Detect which cell encompasses the target text, then output its (X, Y) center coordinate. 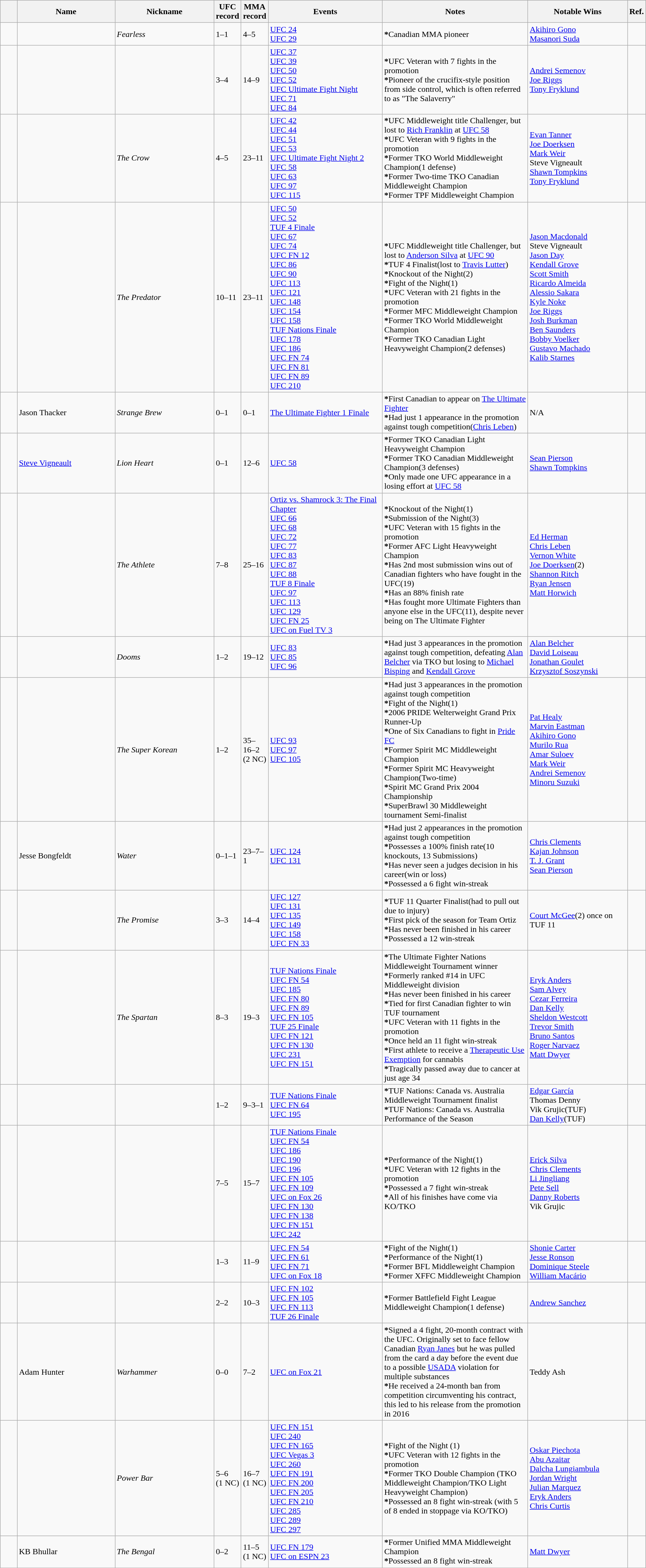
The Predator (164, 297)
Power Bar (164, 1478)
TUF Nations Finale UFC FN 54 UFC 186 UFC 190 UFC 196 UFC FN 105 UFC FN 109 UFC on Fox 26 UFC FN 130 UFC FN 138 UFC FN 151 UFC 242 (325, 1183)
Erick Silva Chris Clements Li Jingliang Pete Sell Danny Roberts Vik Grujic (578, 1183)
*Former Battlefield Fight League Middleweight Champion(1 defense) (455, 1303)
Name (66, 12)
11–5 (1 NC) (255, 1552)
UFC FN 179 UFC on ESPN 23 (325, 1552)
UFC 93 UFC 97 UFC 105 (325, 749)
*Former Unified MMA Middleweight Champion *Possessed an 8 fight win-streak (455, 1552)
The Crow (164, 158)
Fearless (164, 34)
The Spartan (164, 1017)
Akihiro Gono Masanori Suda (578, 34)
*UFC Veteran with 7 fights in the promotion *Pioneer of the crucifix-style position from side control, which is often referred to as "The Salaverry" (455, 80)
TUF Nations Finale UFC FN 64 UFC 195 (325, 1105)
Court McGee(2) once on TUF 11 (578, 920)
UFC record (228, 12)
Evan Tanner Joe Doerksen Mark Weir Steve Vigneault Shawn Tompkins Tony Fryklund (578, 158)
Pat Healy Marvin Eastman Akihiro Gono Murilo Rua Amar Suloev Mark Weir Andrei Semenov Minoru Suzuki (578, 749)
12–6 (255, 463)
UFC FN 151 UFC 240 UFC FN 165 UFC Vegas 3 UFC 260 UFC FN 191 UFC FN 200 UFC FN 205 UFC FN 210 UFC 285 UFC 289 UFC 297 (325, 1478)
15–7 (255, 1183)
Lion Heart (164, 463)
Sean Pierson Shawn Tompkins (578, 463)
7–2 (255, 1372)
Strange Brew (164, 413)
8–3 (228, 1017)
Oskar Piechota Abu Azaitar Dalcha Lungiambula Jordan Wright Julian Marquez Eryk Anders Chris Curtis (578, 1478)
9–3–1 (255, 1105)
19–3 (255, 1017)
Notable Wins (578, 12)
11–9 (255, 1262)
Edgar García Thomas Denny Vik Grujic(TUF) Dan Kelly(TUF) (578, 1105)
35–16–2 (2 NC) (255, 749)
Adam Hunter (66, 1372)
Jason Thacker (66, 413)
Dooms (164, 657)
Water (164, 856)
0–0 (228, 1372)
Teddy Ash (578, 1372)
14–9 (255, 80)
UFC 42 UFC 44 UFC 51 UFC 53 UFC Ultimate Fight Night 2 UFC 58 UFC 63 UFC 97 UFC 115 (325, 158)
Ed Herman Chris Leben Vernon White Joe Doerksen(2) Shannon Ritch Ryan Jensen Matt Horwich (578, 565)
UFC 83 UFC 85 UFC 96 (325, 657)
KB Bhullar (66, 1552)
The Bengal (164, 1552)
UFC on Fox 21 (325, 1372)
0–1–1 (228, 856)
19–12 (255, 657)
16–7 (1 NC) (255, 1478)
Warhammer (164, 1372)
UFC FN 54 UFC FN 61 UFC FN 71 UFC on Fox 18 (325, 1262)
*Performance of the Night(1) *UFC Veteran with 12 fights in the promotion *Possessed a 7 fight win-streak *All of his finishes have come via KO/TKO (455, 1183)
14–4 (255, 920)
5–6 (1 NC) (228, 1478)
*TUF Nations: Canada vs. Australia Middleweight Tournament finalist *TUF Nations: Canada vs. Australia Performance of the Season (455, 1105)
7–8 (228, 565)
*First Canadian to appear on The Ultimate Fighter *Had just 1 appearance in the promotion against tough competition(Chris Leben) (455, 413)
UFC 24 UFC 29 (325, 34)
UFC 124 UFC 131 (325, 856)
2–2 (228, 1303)
Andrew Sanchez (578, 1303)
UFC FN 102 UFC FN 105 UFC FN 113 TUF 26 Finale (325, 1303)
The Super Korean (164, 749)
Nickname (164, 12)
23–7–1 (255, 856)
25–16 (255, 565)
UFC 58 (325, 463)
Ref. (636, 12)
*Canadian MMA pioneer (455, 34)
Matt Dwyer (578, 1552)
Shonie Carter Jesse Ronson Dominique Steele William Macário (578, 1262)
N/A (578, 413)
*Had just 3 appearances in the promotion against tough competition, defeating Alan Belcher via TKO but losing to Michael Bisping and Kendall Grove (455, 657)
*Fight of the Night(1)*Performance of the Night(1) *Former BFL Middleweight Champion *Former XFFC Middleweight Champion (455, 1262)
Steve Vigneault (66, 463)
Notes (455, 12)
Chris Clements Kajan Johnson T. J. Grant Sean Pierson (578, 856)
3–3 (228, 920)
10–3 (255, 1303)
Alan Belcher David Loiseau Jonathan Goulet Krzysztof Soszynski (578, 657)
MMA record (255, 12)
Andrei Semenov Joe Riggs Tony Fryklund (578, 80)
UFC 37 UFC 39 UFC 50 UFC 52 UFC Ultimate Fight Night UFC 71 UFC 84 (325, 80)
The Athlete (164, 565)
1–3 (228, 1262)
Events (325, 12)
TUF Nations Finale UFC FN 54 UFC 185 UFC FN 80 UFC FN 89 UFC FN 105 TUF 25 Finale UFC FN 121 UFC FN 130 UFC 231 UFC FN 151 (325, 1017)
The Promise (164, 920)
0–2 (228, 1552)
10–11 (228, 297)
1–1 (228, 34)
3–4 (228, 80)
The Ultimate Fighter 1 Finale (325, 413)
Eryk Anders Sam Alvey Cezar Ferreira Dan Kelly Sheldon Westcott Trevor Smith Bruno Santos Roger Narvaez Matt Dwyer (578, 1017)
UFC 127 UFC 131 UFC 135 UFC 149 UFC 158 UFC FN 33 (325, 920)
Jesse Bongfeldt (66, 856)
7–5 (228, 1183)
